Capture the cell that displays the provided text and extract its (x, y) central coordinate. 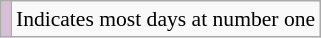
Indicates most days at number one (166, 19)
